Provide the (x, y) coordinate of the cell's center where the given text is located.  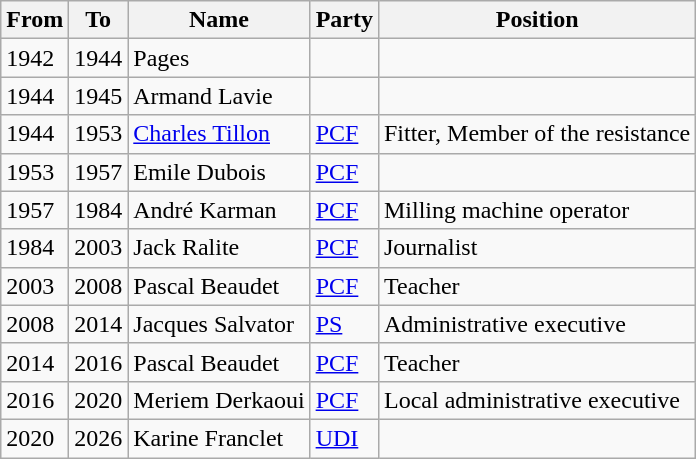
To (98, 20)
Milling machine operator (536, 210)
Local administrative executive (536, 400)
2026 (98, 438)
Armand Lavie (219, 96)
André Karman (219, 210)
Party (344, 20)
Jacques Salvator (219, 324)
Fitter, Member of the resistance (536, 134)
1942 (35, 58)
Position (536, 20)
Karine Franclet (219, 438)
Emile Dubois (219, 172)
Charles Tillon (219, 134)
Meriem Derkaoui (219, 400)
1945 (98, 96)
Journalist (536, 248)
PS (344, 324)
Name (219, 20)
UDI (344, 438)
From (35, 20)
Administrative executive (536, 324)
Jack Ralite (219, 248)
Pages (219, 58)
